Provide the [X, Y] coordinate of the cell's center where the given text is located.  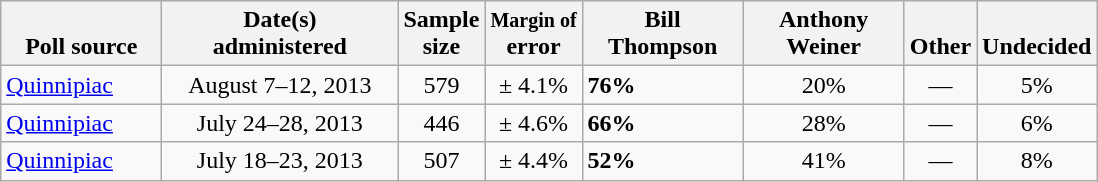
446 [442, 123]
August 7–12, 2013 [280, 85]
579 [442, 85]
± 4.1% [534, 85]
± 4.4% [534, 161]
AnthonyWeiner [824, 34]
6% [1037, 123]
BillThompson [662, 34]
8% [1037, 161]
± 4.6% [534, 123]
Date(s)administered [280, 34]
July 18–23, 2013 [280, 161]
28% [824, 123]
507 [442, 161]
20% [824, 85]
41% [824, 161]
Poll source [82, 34]
Margin oferror [534, 34]
Undecided [1037, 34]
66% [662, 123]
Other [940, 34]
52% [662, 161]
76% [662, 85]
Samplesize [442, 34]
5% [1037, 85]
July 24–28, 2013 [280, 123]
